Capture the cell that displays the provided text and extract its [x, y] central coordinate. 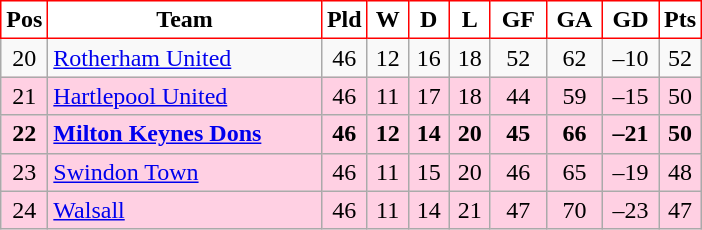
D [428, 20]
–19 [630, 172]
16 [428, 58]
Pos [24, 20]
44 [518, 96]
45 [518, 134]
Rotherham United [185, 58]
22 [24, 134]
24 [24, 210]
–21 [630, 134]
70 [574, 210]
66 [574, 134]
–23 [630, 210]
48 [680, 172]
Swindon Town [185, 172]
Team [185, 20]
–10 [630, 58]
59 [574, 96]
23 [24, 172]
65 [574, 172]
GF [518, 20]
GA [574, 20]
Hartlepool United [185, 96]
GD [630, 20]
Pld [344, 20]
Milton Keynes Dons [185, 134]
L [470, 20]
62 [574, 58]
Pts [680, 20]
–15 [630, 96]
W [388, 20]
15 [428, 172]
Walsall [185, 210]
17 [428, 96]
